Detect which cell encompasses the target text, then output its [x, y] center coordinate. 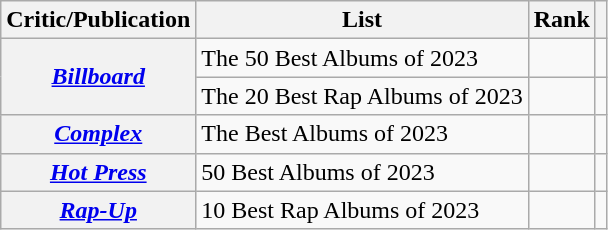
Hot Press [98, 172]
Rap-Up [98, 210]
Billboard [98, 77]
List [362, 20]
10 Best Rap Albums of 2023 [362, 210]
The 50 Best Albums of 2023 [362, 58]
Critic/Publication [98, 20]
50 Best Albums of 2023 [362, 172]
Complex [98, 134]
The 20 Best Rap Albums of 2023 [362, 96]
The Best Albums of 2023 [362, 134]
Rank [562, 20]
